Pinpoint the cell where the given text exists, returning its [X, Y] midpoint coordinate. 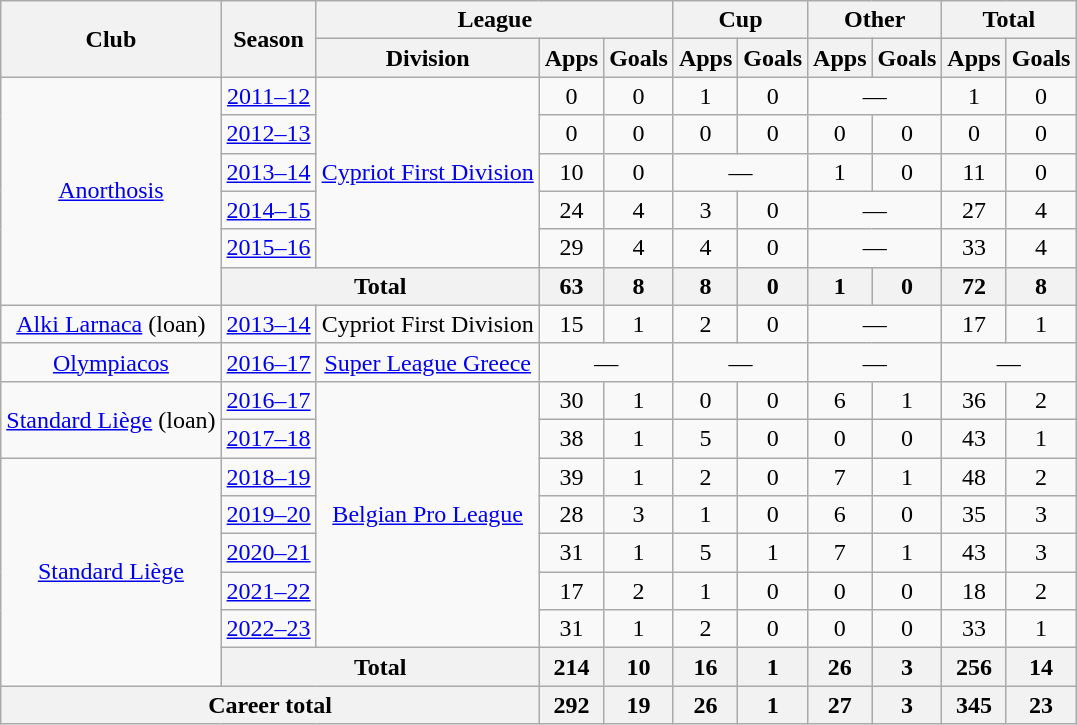
35 [974, 515]
2021–22 [268, 591]
39 [571, 477]
Standard Liège [111, 572]
Club [111, 39]
36 [974, 400]
2015–16 [268, 248]
29 [571, 248]
Cup [740, 20]
256 [974, 667]
Belgian Pro League [428, 514]
Alki Larnaca (loan) [111, 324]
63 [571, 286]
72 [974, 286]
2012–13 [268, 134]
15 [571, 324]
345 [974, 705]
38 [571, 438]
19 [639, 705]
Other [875, 20]
11 [974, 172]
28 [571, 515]
24 [571, 210]
Career total [270, 705]
Division [428, 58]
14 [1041, 667]
18 [974, 591]
League [494, 20]
16 [705, 667]
23 [1041, 705]
Super League Greece [428, 362]
Olympiacos [111, 362]
214 [571, 667]
2014–15 [268, 210]
30 [571, 400]
2017–18 [268, 438]
2020–21 [268, 553]
Anorthosis [111, 191]
2011–12 [268, 96]
Season [268, 39]
2022–23 [268, 629]
292 [571, 705]
2018–19 [268, 477]
2019–20 [268, 515]
Standard Liège (loan) [111, 419]
48 [974, 477]
